From the cell containing the given text, extract its center point as [X, Y] coordinate. 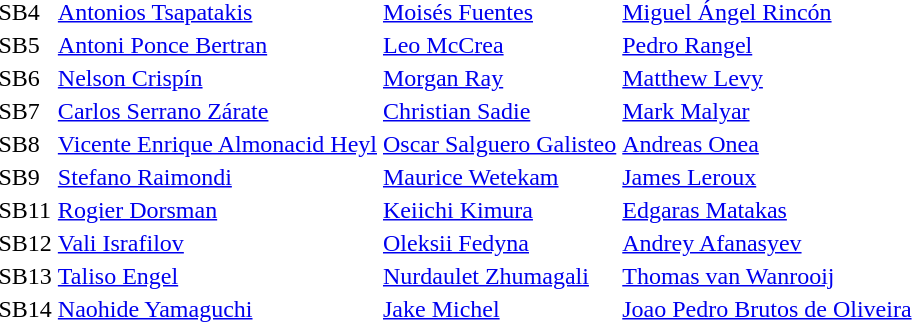
Nurdaulet Zhumagali [499, 276]
Oleksii Fedyna [499, 243]
Maurice Wetekam [499, 177]
Morgan Ray [499, 78]
Keiichi Kimura [499, 210]
Rogier Dorsman [217, 210]
Christian Sadie [499, 111]
Carlos Serrano Zárate [217, 111]
Leo McCrea [499, 45]
Taliso Engel [217, 276]
Vicente Enrique Almonacid Heyl [217, 144]
Stefano Raimondi [217, 177]
Oscar Salguero Galisteo [499, 144]
Vali Israfilov [217, 243]
Antoni Ponce Bertran [217, 45]
Nelson Crispín [217, 78]
